Capture the cell that displays the provided text and extract its (X, Y) central coordinate. 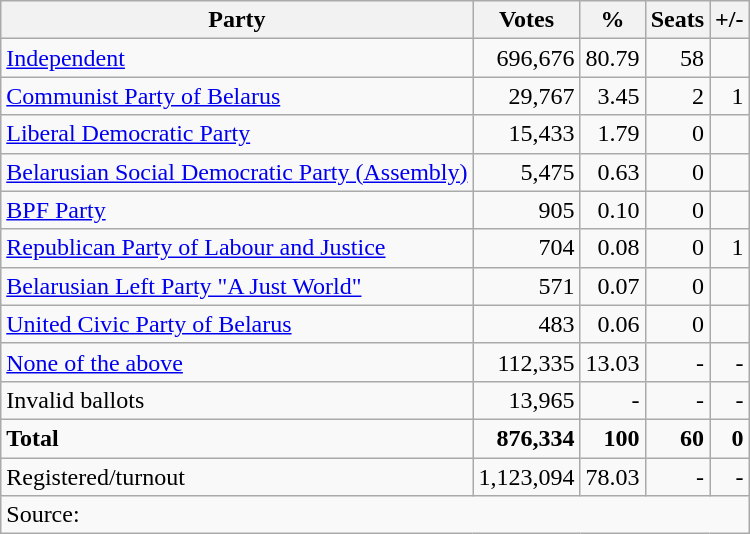
5,475 (526, 172)
1,123,094 (526, 477)
Communist Party of Belarus (237, 96)
Independent (237, 58)
13.03 (612, 362)
Total (237, 438)
Votes (526, 20)
80.79 (612, 58)
Source: (375, 515)
60 (677, 438)
United Civic Party of Belarus (237, 324)
483 (526, 324)
0.06 (612, 324)
Invalid ballots (237, 400)
Registered/turnout (237, 477)
100 (612, 438)
0.07 (612, 286)
1.79 (612, 134)
Belarusian Left Party "A Just World" (237, 286)
% (612, 20)
876,334 (526, 438)
905 (526, 210)
13,965 (526, 400)
112,335 (526, 362)
696,676 (526, 58)
29,767 (526, 96)
Seats (677, 20)
58 (677, 58)
BPF Party (237, 210)
Party (237, 20)
3.45 (612, 96)
0.63 (612, 172)
78.03 (612, 477)
+/- (730, 20)
Republican Party of Labour and Justice (237, 248)
2 (677, 96)
Liberal Democratic Party (237, 134)
15,433 (526, 134)
0.10 (612, 210)
Belarusian Social Democratic Party (Assembly) (237, 172)
704 (526, 248)
0.08 (612, 248)
None of the above (237, 362)
571 (526, 286)
